Return the [X, Y] coordinate for the center point of the cell that contains the specified text.  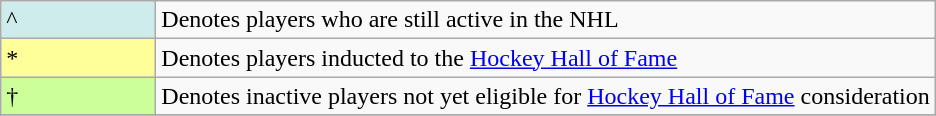
* [78, 58]
Denotes players who are still active in the NHL [546, 20]
^ [78, 20]
Denotes inactive players not yet eligible for Hockey Hall of Fame consideration [546, 96]
† [78, 96]
Denotes players inducted to the Hockey Hall of Fame [546, 58]
